Capture the cell that displays the provided text and extract its [X, Y] central coordinate. 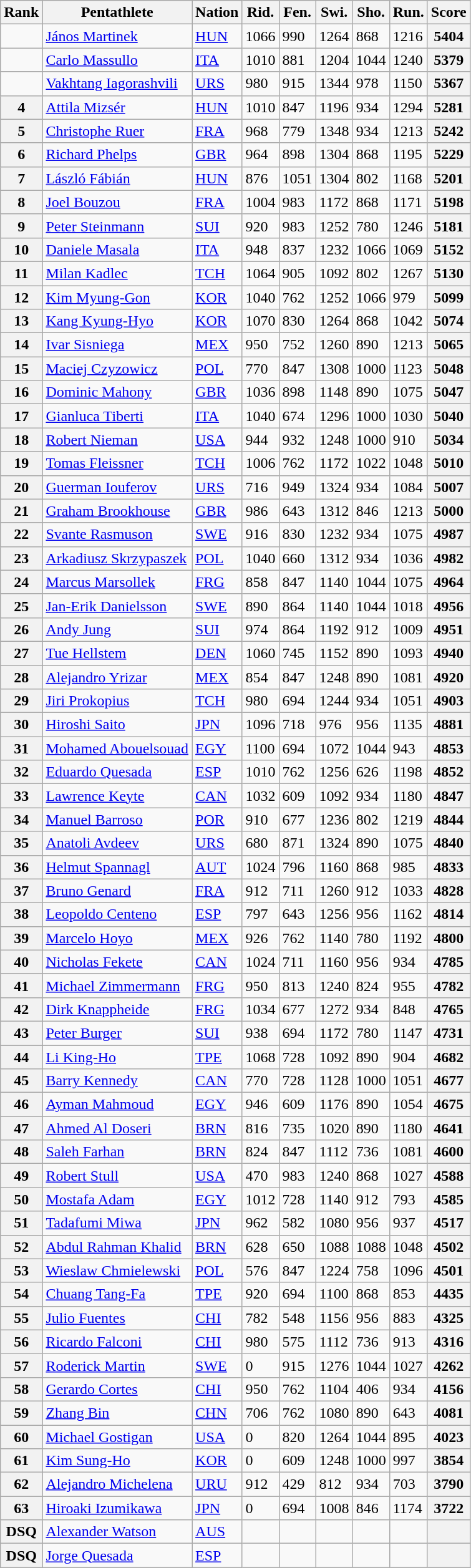
5404 [449, 36]
4844 [449, 820]
Gianluca Tiberti [117, 416]
1219 [408, 820]
3790 [449, 1484]
Nicholas Fekete [117, 962]
Julio Fuentes [117, 1318]
4800 [449, 938]
Arkadiusz Skrzypaszek [117, 558]
Ahmed Al Doseri [117, 1128]
Jorge Quesada [117, 1556]
Andy Jung [117, 629]
938 [261, 1033]
19 [21, 463]
1171 [408, 202]
779 [297, 131]
34 [21, 820]
1008 [334, 1508]
680 [261, 843]
4262 [449, 1365]
János Martinek [117, 36]
650 [297, 1247]
1168 [408, 178]
12 [21, 298]
5281 [449, 107]
László Fábián [117, 178]
997 [408, 1461]
20 [21, 487]
1344 [334, 84]
4785 [449, 962]
718 [297, 725]
4675 [449, 1105]
1004 [261, 202]
52 [21, 1247]
816 [261, 1128]
Richard Phelps [117, 155]
758 [371, 1270]
5130 [449, 273]
48 [21, 1152]
964 [261, 155]
1093 [408, 653]
1204 [334, 60]
871 [297, 843]
1216 [408, 36]
706 [261, 1413]
932 [297, 440]
Lawrence Keyte [117, 796]
548 [297, 1318]
1198 [408, 772]
5198 [449, 202]
Daniele Masala [117, 249]
10 [21, 249]
21 [21, 511]
Alexander Watson [117, 1532]
4682 [449, 1057]
793 [408, 1199]
Saleh Farhan [117, 1152]
58 [21, 1389]
Manuel Barroso [117, 820]
4501 [449, 1270]
962 [261, 1223]
943 [408, 748]
854 [261, 677]
6 [21, 155]
7 [21, 178]
AUS [217, 1532]
674 [297, 416]
1246 [408, 226]
626 [371, 772]
406 [371, 1389]
1148 [334, 392]
4517 [449, 1223]
745 [297, 653]
27 [21, 653]
5 [21, 131]
1034 [261, 1009]
Marcus Marsollek [117, 582]
11 [21, 273]
5181 [449, 226]
33 [21, 796]
752 [297, 345]
38 [21, 914]
DEN [217, 653]
5034 [449, 440]
946 [261, 1105]
4853 [449, 748]
1152 [334, 653]
35 [21, 843]
813 [297, 985]
735 [297, 1128]
Barry Kennedy [117, 1081]
Carlo Massullo [117, 60]
1018 [408, 606]
45 [21, 1081]
1072 [334, 748]
4833 [449, 867]
AUT [217, 867]
Rid. [261, 12]
28 [21, 677]
895 [408, 1436]
1042 [408, 321]
Vakhtang Iagorashvili [117, 84]
978 [371, 84]
4951 [449, 629]
4881 [449, 725]
1020 [334, 1128]
Ricardo Falconi [117, 1342]
15 [21, 369]
Peter Burger [117, 1033]
53 [21, 1270]
1123 [408, 369]
1054 [408, 1105]
Bruno Genard [117, 891]
1224 [334, 1270]
858 [261, 582]
Alejandro Yrizar [117, 677]
5242 [449, 131]
9 [21, 226]
5040 [449, 416]
1244 [334, 701]
Ayman Mahmoud [117, 1105]
30 [21, 725]
Mohamed Abouelsouad [117, 748]
Jan-Erik Danielsson [117, 606]
Score [449, 12]
1294 [408, 107]
Kang Kyung-Hyo [117, 321]
1030 [408, 416]
1174 [408, 1508]
5367 [449, 84]
926 [261, 938]
5010 [449, 463]
Jiri Prokopius [117, 701]
5201 [449, 178]
1156 [334, 1318]
1104 [334, 1389]
1150 [408, 84]
46 [21, 1105]
36 [21, 867]
1068 [261, 1057]
50 [21, 1199]
Joel Bouzou [117, 202]
Li King-Ho [117, 1057]
848 [408, 1009]
4156 [449, 1389]
Roderick Martin [117, 1365]
4940 [449, 653]
URU [217, 1484]
883 [408, 1318]
812 [334, 1484]
Mostafa Adam [117, 1199]
955 [408, 985]
4316 [449, 1342]
1272 [334, 1009]
4765 [449, 1009]
POR [217, 820]
1128 [334, 1081]
904 [408, 1057]
703 [408, 1484]
Helmut Spannagl [117, 867]
4677 [449, 1081]
Anatoli Avdeev [117, 843]
916 [261, 535]
Leopoldo Centeno [117, 914]
1060 [261, 653]
Eduardo Quesada [117, 772]
Tadafumi Miwa [117, 1223]
5000 [449, 511]
4641 [449, 1128]
1276 [334, 1365]
Hiroshi Saito [117, 725]
4840 [449, 843]
1084 [408, 487]
944 [261, 440]
Gerardo Cortes [117, 1389]
582 [297, 1223]
716 [261, 487]
4325 [449, 1318]
Fen. [297, 12]
575 [297, 1342]
797 [261, 914]
1070 [261, 321]
Maciej Czyzowicz [117, 369]
4502 [449, 1247]
Attila Mizsér [117, 107]
853 [408, 1294]
Svante Rasmuson [117, 535]
5048 [449, 369]
Zhang Bin [117, 1413]
Pentathlete [117, 12]
49 [21, 1176]
976 [334, 725]
4081 [449, 1413]
5229 [449, 155]
5074 [449, 321]
61 [21, 1461]
Tomas Fleissner [117, 463]
Chuang Tang-Fa [117, 1294]
4828 [449, 891]
Guerman Iouferov [117, 487]
1033 [408, 891]
4435 [449, 1294]
42 [21, 1009]
1162 [408, 914]
31 [21, 748]
4023 [449, 1436]
Christophe Ruer [117, 131]
1195 [408, 155]
59 [21, 1413]
Michael Gostigan [117, 1436]
57 [21, 1365]
Nation [217, 12]
22 [21, 535]
660 [297, 558]
Kim Myung-Gon [117, 298]
4956 [449, 606]
986 [261, 511]
60 [21, 1436]
985 [408, 867]
17 [21, 416]
948 [261, 249]
44 [21, 1057]
Alejandro Michelena [117, 1484]
Swi. [334, 12]
47 [21, 1128]
1012 [261, 1199]
4964 [449, 582]
1006 [261, 463]
40 [21, 962]
4782 [449, 985]
3854 [449, 1461]
51 [21, 1223]
3722 [449, 1508]
1267 [408, 273]
Tue Hellstem [117, 653]
1032 [261, 796]
5152 [449, 249]
1009 [408, 629]
4982 [449, 558]
Robert Stull [117, 1176]
29 [21, 701]
429 [297, 1484]
576 [261, 1270]
1348 [334, 131]
881 [297, 60]
54 [21, 1294]
4814 [449, 914]
8 [21, 202]
1176 [334, 1105]
63 [21, 1508]
1147 [408, 1033]
Abdul Rahman Khalid [117, 1247]
Dominic Mahony [117, 392]
968 [261, 131]
1069 [408, 249]
Run. [408, 12]
974 [261, 629]
4920 [449, 677]
13 [21, 321]
39 [21, 938]
CHN [217, 1413]
905 [297, 273]
Kim Sung-Ho [117, 1461]
26 [21, 629]
4 [21, 107]
782 [261, 1318]
Milan Kadlec [117, 273]
1296 [334, 416]
Hiroaki Izumikawa [117, 1508]
62 [21, 1484]
Wieslaw Chmielewski [117, 1270]
4903 [449, 701]
1308 [334, 369]
24 [21, 582]
56 [21, 1342]
16 [21, 392]
820 [297, 1436]
14 [21, 345]
Graham Brookhouse [117, 511]
4588 [449, 1176]
43 [21, 1033]
41 [21, 985]
Robert Nieman [117, 440]
25 [21, 606]
1064 [261, 273]
1022 [371, 463]
Michael Zimmermann [117, 985]
4585 [449, 1199]
32 [21, 772]
628 [261, 1247]
1196 [334, 107]
5099 [449, 298]
Marcelo Hoyo [117, 938]
837 [297, 249]
990 [297, 36]
4847 [449, 796]
55 [21, 1318]
4852 [449, 772]
Sho. [371, 12]
1135 [408, 725]
937 [408, 1223]
5379 [449, 60]
913 [408, 1342]
4731 [449, 1033]
5065 [449, 345]
1236 [334, 820]
5047 [449, 392]
18 [21, 440]
37 [21, 891]
5007 [449, 487]
4600 [449, 1152]
470 [261, 1176]
23 [21, 558]
4987 [449, 535]
979 [408, 298]
Ivar Sisniega [117, 345]
Dirk Knappheide [117, 1009]
796 [297, 867]
Peter Steinmann [117, 226]
Rank [21, 12]
949 [297, 487]
876 [261, 178]
